For the text-containing cell, return its midpoint in [x, y] coordinate format. 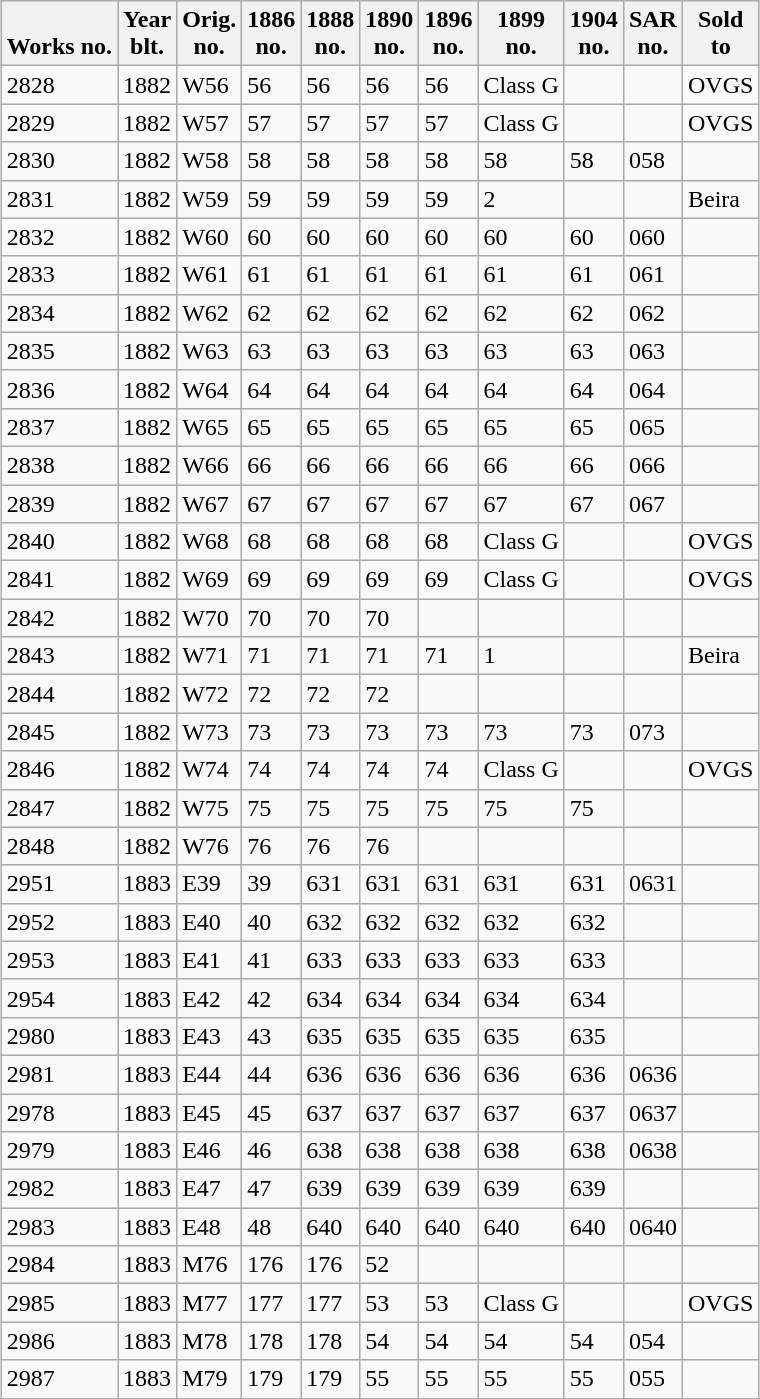
1888no. [330, 34]
2951 [59, 884]
W63 [210, 351]
061 [652, 275]
Yearblt. [148, 34]
2840 [59, 542]
2841 [59, 580]
W61 [210, 275]
065 [652, 427]
45 [272, 1113]
W70 [210, 618]
0638 [652, 1151]
43 [272, 1036]
M76 [210, 1265]
1886no. [272, 34]
2954 [59, 998]
E40 [210, 922]
E44 [210, 1074]
W67 [210, 503]
W69 [210, 580]
40 [272, 922]
055 [652, 1379]
2845 [59, 732]
E45 [210, 1113]
2983 [59, 1227]
E46 [210, 1151]
1890no. [390, 34]
M78 [210, 1341]
1896no. [448, 34]
W64 [210, 389]
2980 [59, 1036]
2 [521, 199]
2843 [59, 656]
W62 [210, 313]
52 [390, 1265]
SARno. [652, 34]
1 [521, 656]
2831 [59, 199]
Orig.no. [210, 34]
47 [272, 1189]
E41 [210, 960]
0631 [652, 884]
067 [652, 503]
W75 [210, 808]
073 [652, 732]
1904no. [594, 34]
E43 [210, 1036]
2982 [59, 1189]
2829 [59, 123]
2842 [59, 618]
2830 [59, 161]
2839 [59, 503]
2848 [59, 846]
058 [652, 161]
2987 [59, 1379]
064 [652, 389]
2847 [59, 808]
2836 [59, 389]
063 [652, 351]
44 [272, 1074]
W56 [210, 85]
W71 [210, 656]
054 [652, 1341]
062 [652, 313]
E47 [210, 1189]
W73 [210, 732]
Works no. [59, 34]
41 [272, 960]
2984 [59, 1265]
E48 [210, 1227]
066 [652, 465]
2986 [59, 1341]
2981 [59, 1074]
2846 [59, 770]
Soldto [720, 34]
060 [652, 237]
2833 [59, 275]
42 [272, 998]
W72 [210, 694]
W59 [210, 199]
2844 [59, 694]
W58 [210, 161]
2834 [59, 313]
2978 [59, 1113]
0636 [652, 1074]
E39 [210, 884]
E42 [210, 998]
2838 [59, 465]
W68 [210, 542]
2953 [59, 960]
2952 [59, 922]
W74 [210, 770]
0640 [652, 1227]
39 [272, 884]
1899no. [521, 34]
W76 [210, 846]
2828 [59, 85]
M77 [210, 1303]
2835 [59, 351]
2979 [59, 1151]
0637 [652, 1113]
W65 [210, 427]
48 [272, 1227]
2832 [59, 237]
2837 [59, 427]
W66 [210, 465]
W60 [210, 237]
2985 [59, 1303]
M79 [210, 1379]
W57 [210, 123]
46 [272, 1151]
